Scan for the cell matching the given text and deliver its (x, y) coordinate at center. 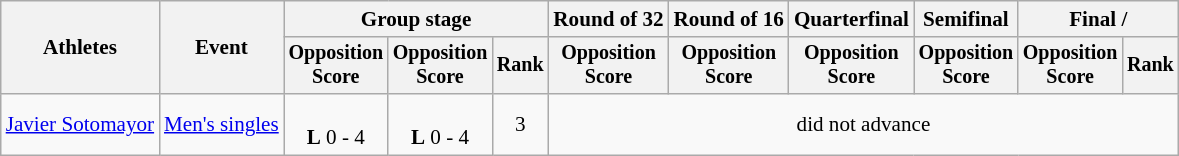
Group stage (416, 18)
Final / (1098, 18)
Semifinal (966, 18)
Men's singles (222, 124)
Round of 16 (729, 18)
Javier Sotomayor (80, 124)
Event (222, 48)
3 (520, 124)
did not advance (863, 124)
Quarterfinal (852, 18)
Athletes (80, 48)
Round of 32 (608, 18)
